Scan for the cell matching the given text and deliver its (X, Y) coordinate at center. 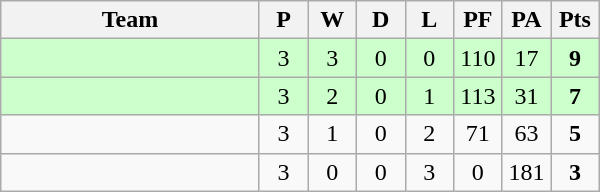
9 (576, 58)
Pts (576, 20)
D (380, 20)
5 (576, 134)
P (284, 20)
Team (130, 20)
181 (526, 172)
17 (526, 58)
W (332, 20)
L (430, 20)
71 (478, 134)
31 (526, 96)
110 (478, 58)
7 (576, 96)
PA (526, 20)
PF (478, 20)
63 (526, 134)
113 (478, 96)
